Identify which cell holds the provided text, then report its (x, y) central coordinate. 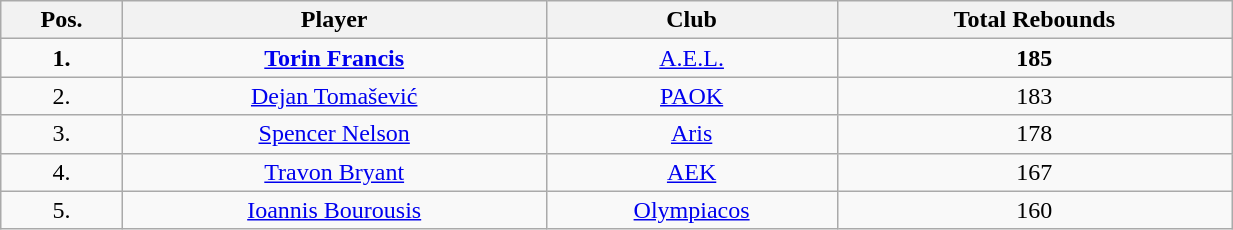
Spencer Nelson (334, 134)
Total Rebounds (1034, 20)
Aris (692, 134)
3. (62, 134)
AEK (692, 172)
1. (62, 58)
5. (62, 210)
A.E.L. (692, 58)
Dejan Tomašević (334, 96)
Player (334, 20)
2. (62, 96)
178 (1034, 134)
167 (1034, 172)
4. (62, 172)
185 (1034, 58)
Pos. (62, 20)
Ioannis Bourousis (334, 210)
Torin Francis (334, 58)
Club (692, 20)
PAOK (692, 96)
Olympiacos (692, 210)
Travon Bryant (334, 172)
160 (1034, 210)
183 (1034, 96)
